Pinpoint the cell where the given text exists, returning its (x, y) midpoint coordinate. 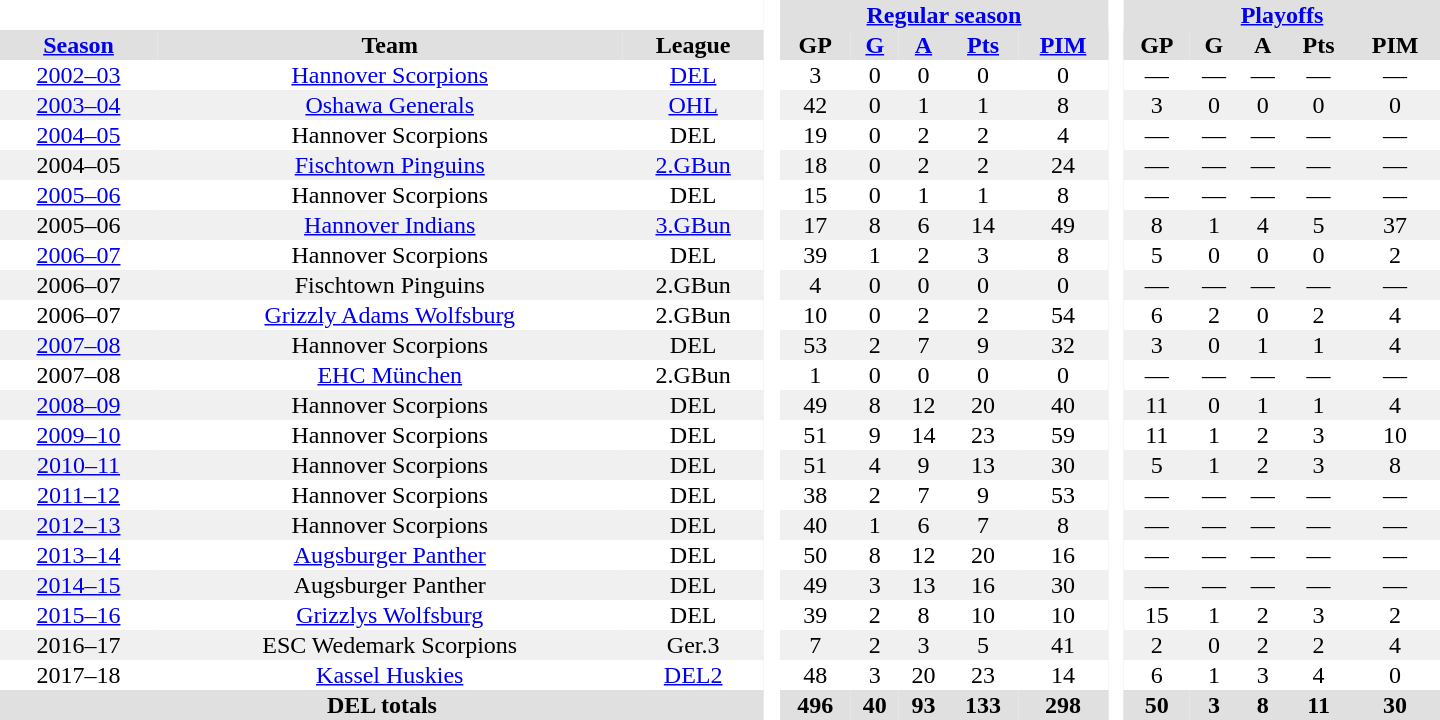
EHC München (390, 375)
2002–03 (78, 75)
2010–11 (78, 465)
ESC Wedemark Scorpions (390, 645)
2012–13 (78, 525)
Ger.3 (692, 645)
48 (815, 675)
2011–12 (78, 495)
54 (1063, 315)
DEL totals (382, 705)
32 (1063, 345)
2016–17 (78, 645)
Oshawa Generals (390, 105)
2008–09 (78, 405)
17 (815, 225)
3.GBun (692, 225)
38 (815, 495)
Grizzly Adams Wolfsburg (390, 315)
Regular season (944, 15)
Season (78, 45)
37 (1395, 225)
League (692, 45)
Grizzlys Wolfsburg (390, 615)
41 (1063, 645)
2014–15 (78, 585)
18 (815, 165)
133 (983, 705)
2003–04 (78, 105)
Kassel Huskies (390, 675)
2017–18 (78, 675)
2015–16 (78, 615)
19 (815, 135)
93 (924, 705)
496 (815, 705)
Hannover Indians (390, 225)
24 (1063, 165)
Team (390, 45)
298 (1063, 705)
2009–10 (78, 435)
DEL2 (692, 675)
59 (1063, 435)
OHL (692, 105)
2013–14 (78, 555)
42 (815, 105)
Playoffs (1282, 15)
